Pinpoint the cell where the given text exists, returning its [X, Y] midpoint coordinate. 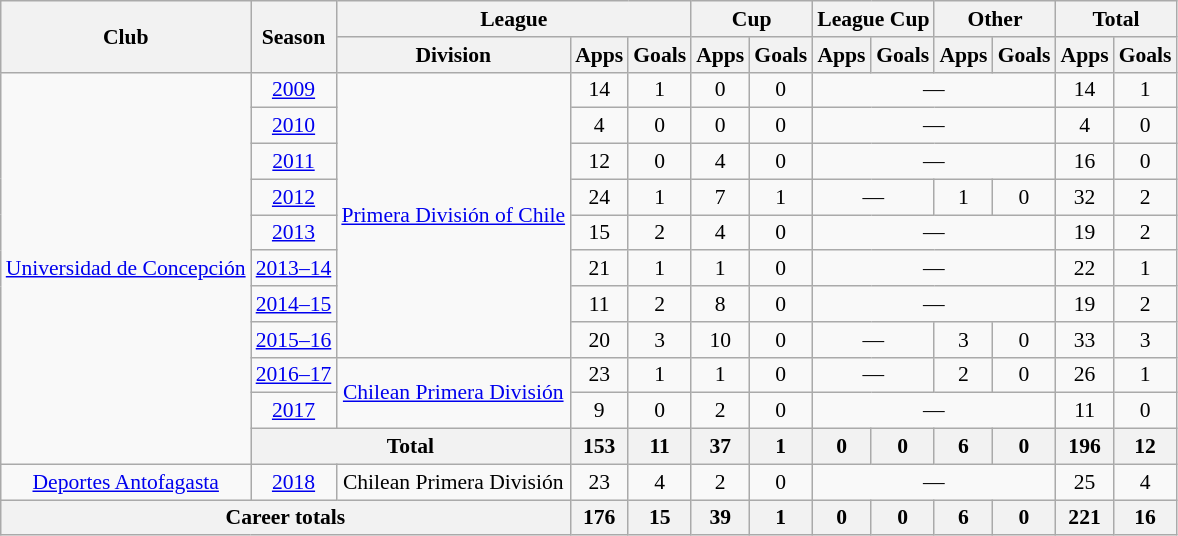
20 [599, 340]
153 [599, 447]
League Cup [873, 19]
39 [720, 518]
League [514, 19]
2010 [294, 126]
32 [1084, 197]
176 [599, 518]
37 [720, 447]
Deportes Antofagasta [126, 482]
2018 [294, 482]
Career totals [286, 518]
2009 [294, 90]
Season [294, 36]
Other [994, 19]
2015–16 [294, 340]
Club [126, 36]
Division [453, 55]
8 [720, 304]
Primera División of Chile [453, 214]
10 [720, 340]
2011 [294, 162]
2014–15 [294, 304]
22 [1084, 269]
Universidad de Concepción [126, 268]
196 [1084, 447]
25 [1084, 482]
33 [1084, 340]
26 [1084, 375]
221 [1084, 518]
7 [720, 197]
9 [599, 411]
24 [599, 197]
21 [599, 269]
2013 [294, 233]
2016–17 [294, 375]
2017 [294, 411]
Cup [752, 19]
2013–14 [294, 269]
2012 [294, 197]
